Detect which cell encompasses the target text, then output its [x, y] center coordinate. 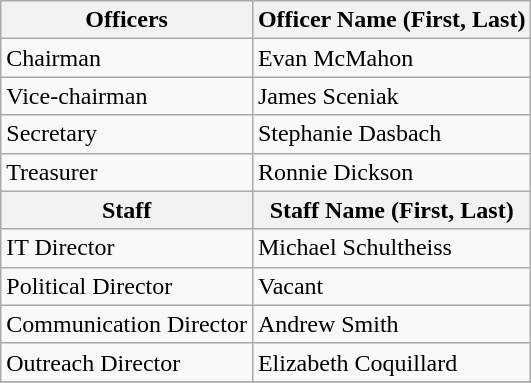
IT Director [127, 248]
Officer Name (First, Last) [392, 20]
Michael Schultheiss [392, 248]
Andrew Smith [392, 324]
Officers [127, 20]
Evan McMahon [392, 58]
Communication Director [127, 324]
Treasurer [127, 172]
Staff Name (First, Last) [392, 210]
Elizabeth Coquillard [392, 362]
Vacant [392, 286]
Outreach Director [127, 362]
Political Director [127, 286]
Stephanie Dasbach [392, 134]
Ronnie Dickson [392, 172]
Staff [127, 210]
Vice-chairman [127, 96]
Chairman [127, 58]
James Sceniak [392, 96]
Secretary [127, 134]
